Identify which cell holds the provided text, then report its (x, y) central coordinate. 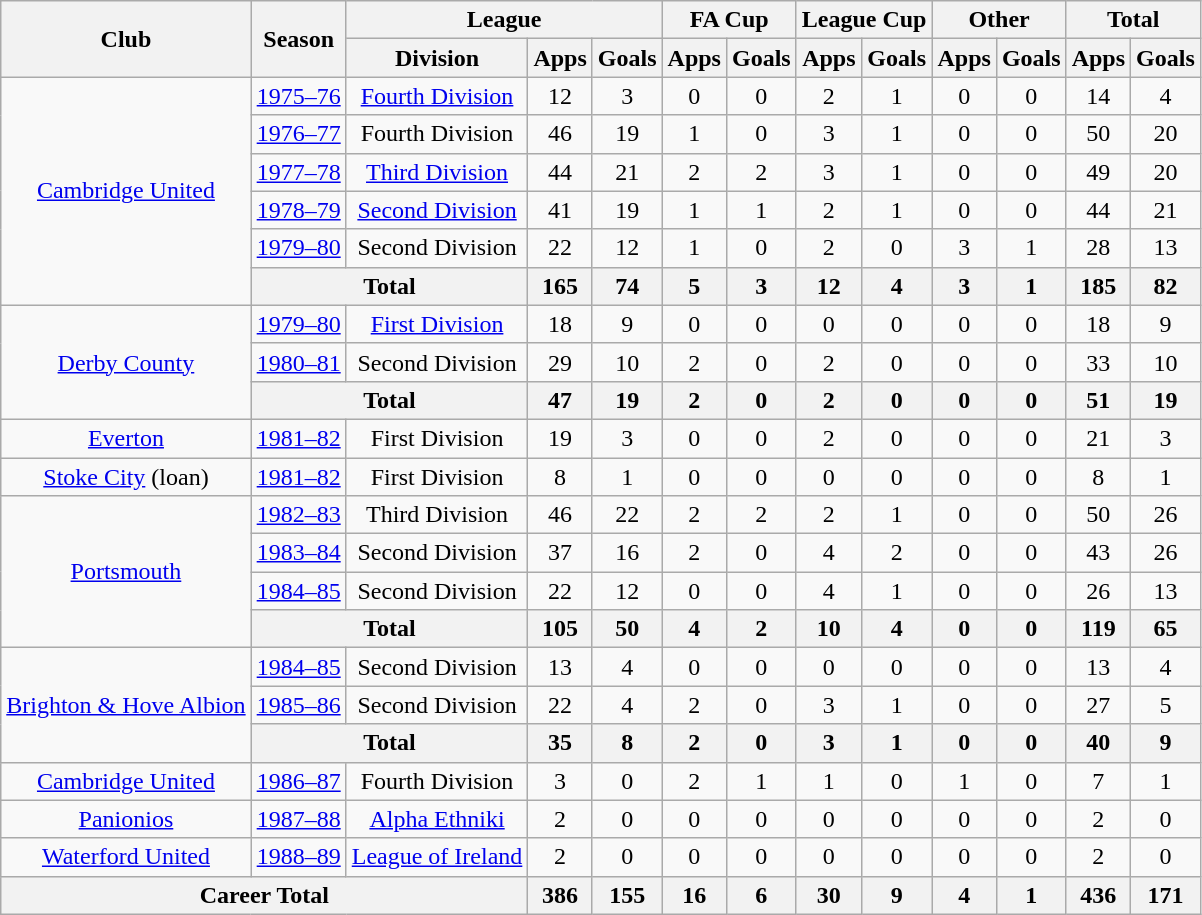
Season (298, 39)
51 (1098, 400)
Stoke City (loan) (126, 477)
League (504, 20)
League of Ireland (437, 857)
7 (1098, 781)
43 (1098, 553)
Other (999, 20)
65 (1166, 629)
1976–77 (298, 134)
Alpha Ethniki (437, 819)
35 (560, 743)
29 (560, 362)
1980–81 (298, 362)
Panionios (126, 819)
1975–76 (298, 96)
33 (1098, 362)
27 (1098, 705)
Career Total (264, 895)
1982–83 (298, 515)
386 (560, 895)
Club (126, 39)
105 (560, 629)
1988–89 (298, 857)
1983–84 (298, 553)
Everton (126, 438)
49 (1098, 172)
28 (1098, 248)
82 (1166, 286)
155 (627, 895)
41 (560, 210)
436 (1098, 895)
37 (560, 553)
30 (828, 895)
119 (1098, 629)
Division (437, 58)
Portsmouth (126, 572)
1986–87 (298, 781)
14 (1098, 96)
1977–78 (298, 172)
165 (560, 286)
1985–86 (298, 705)
1978–79 (298, 210)
Derby County (126, 362)
6 (761, 895)
47 (560, 400)
1987–88 (298, 819)
171 (1166, 895)
Brighton & Hove Albion (126, 705)
Waterford United (126, 857)
74 (627, 286)
40 (1098, 743)
185 (1098, 286)
League Cup (864, 20)
FA Cup (729, 20)
